Capture the cell that displays the provided text and extract its [X, Y] central coordinate. 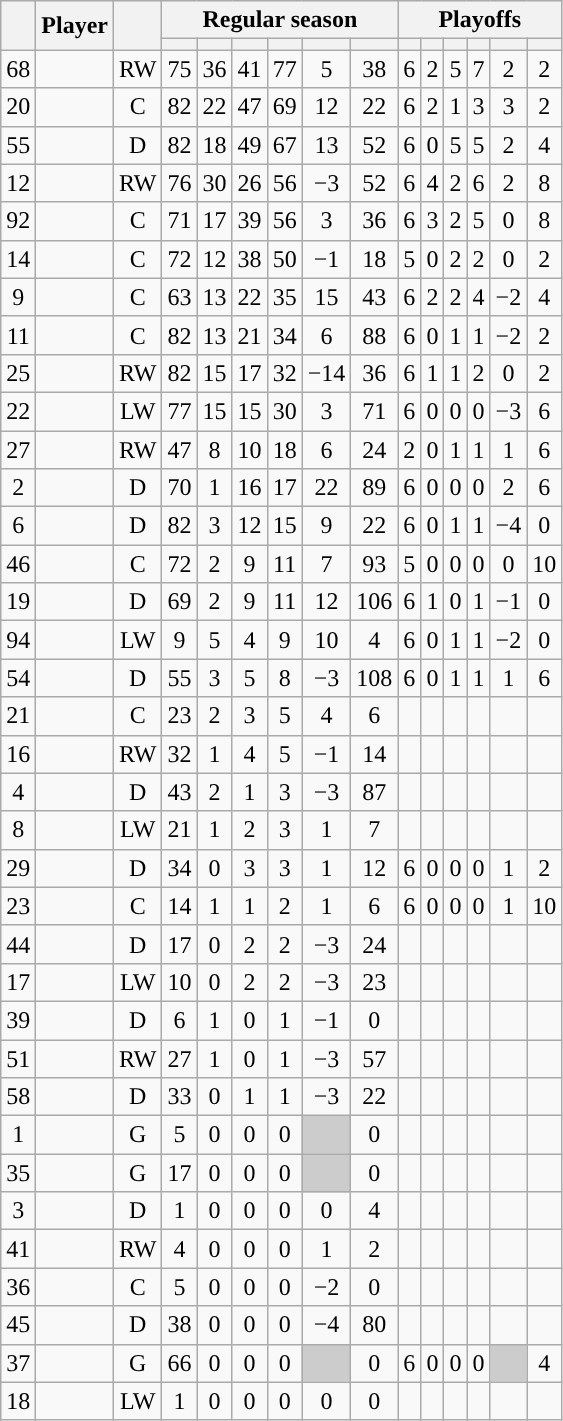
80 [374, 1325]
67 [284, 145]
70 [180, 488]
19 [18, 602]
66 [180, 1363]
33 [180, 1097]
58 [18, 1097]
37 [18, 1363]
54 [18, 678]
49 [250, 145]
−14 [326, 373]
89 [374, 488]
75 [180, 69]
94 [18, 640]
57 [374, 1059]
Playoffs [480, 20]
Regular season [280, 20]
26 [250, 183]
Player [75, 26]
108 [374, 678]
92 [18, 221]
51 [18, 1059]
76 [180, 183]
44 [18, 944]
46 [18, 564]
25 [18, 373]
20 [18, 107]
50 [284, 259]
87 [374, 792]
88 [374, 335]
63 [180, 297]
29 [18, 868]
106 [374, 602]
45 [18, 1325]
93 [374, 564]
68 [18, 69]
